Return (X, Y) of the center of cell containing provided text 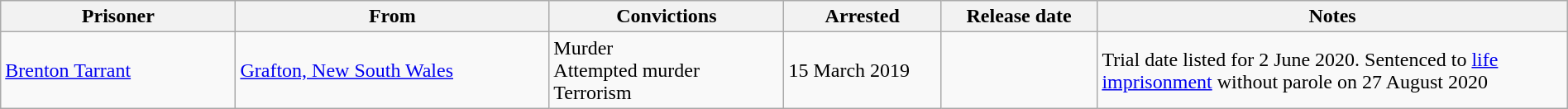
15 March 2019 (862, 70)
Grafton, New South Wales (392, 70)
Prisoner (118, 17)
Convictions (667, 17)
Brenton Tarrant (118, 70)
MurderAttempted murderTerrorism (667, 70)
From (392, 17)
Arrested (862, 17)
Release date (1019, 17)
Trial date listed for 2 June 2020. Sentenced to life imprisonment without parole on 27 August 2020 (1332, 70)
Notes (1332, 17)
